Return the [x, y] coordinate for the center point of the cell that contains the specified text.  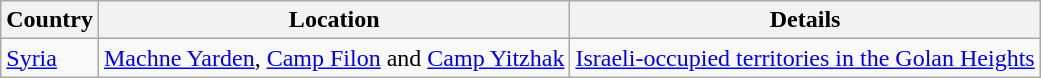
Machne Yarden, Camp Filon and Camp Yitzhak [334, 58]
Details [805, 20]
Syria [50, 58]
Country [50, 20]
Location [334, 20]
Israeli-occupied territories in the Golan Heights [805, 58]
